Return the (x, y) coordinate for the center point of the cell that contains the specified text.  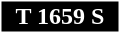
T 1659 S (60, 17)
